Provide the (x, y) coordinate of the cell's center where the given text is located.  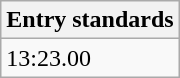
Entry standards (90, 20)
13:23.00 (90, 58)
